For the text-containing cell, return its midpoint in (x, y) coordinate format. 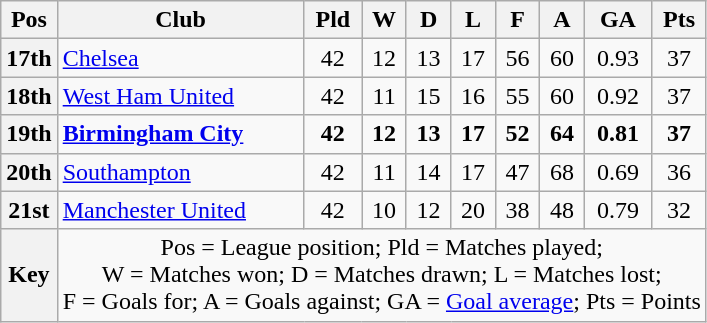
0.79 (618, 210)
56 (517, 58)
Key (29, 275)
20th (29, 172)
0.81 (618, 134)
A (562, 20)
Southampton (180, 172)
68 (562, 172)
Pos (29, 20)
19th (29, 134)
W (384, 20)
Chelsea (180, 58)
GA (618, 20)
64 (562, 134)
32 (680, 210)
14 (428, 172)
55 (517, 96)
10 (384, 210)
18th (29, 96)
16 (473, 96)
47 (517, 172)
17th (29, 58)
0.93 (618, 58)
Manchester United (180, 210)
38 (517, 210)
Pts (680, 20)
20 (473, 210)
D (428, 20)
21st (29, 210)
15 (428, 96)
Pld (333, 20)
48 (562, 210)
Birmingham City (180, 134)
36 (680, 172)
Club (180, 20)
0.69 (618, 172)
0.92 (618, 96)
West Ham United (180, 96)
52 (517, 134)
F (517, 20)
L (473, 20)
